Return the [x, y] coordinate for the center point of the cell that contains the specified text.  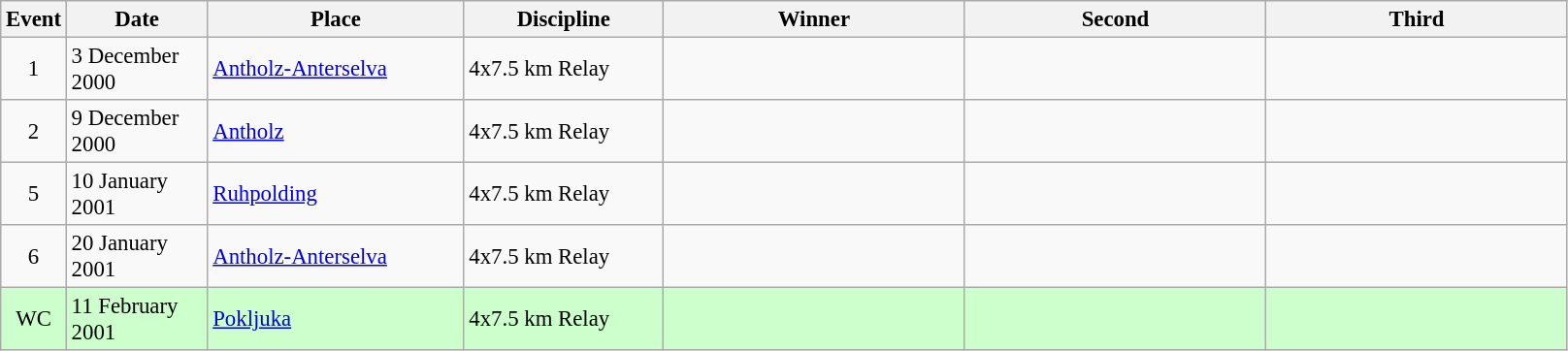
5 [34, 194]
Pokljuka [336, 320]
10 January 2001 [137, 194]
11 February 2001 [137, 320]
3 December 2000 [137, 70]
1 [34, 70]
Third [1417, 19]
9 December 2000 [137, 132]
Antholz [336, 132]
Place [336, 19]
Date [137, 19]
Event [34, 19]
2 [34, 132]
Ruhpolding [336, 194]
WC [34, 320]
6 [34, 256]
Second [1116, 19]
Discipline [564, 19]
20 January 2001 [137, 256]
Winner [815, 19]
